Locate the cell with the specified text and output its (x, y) center coordinate. 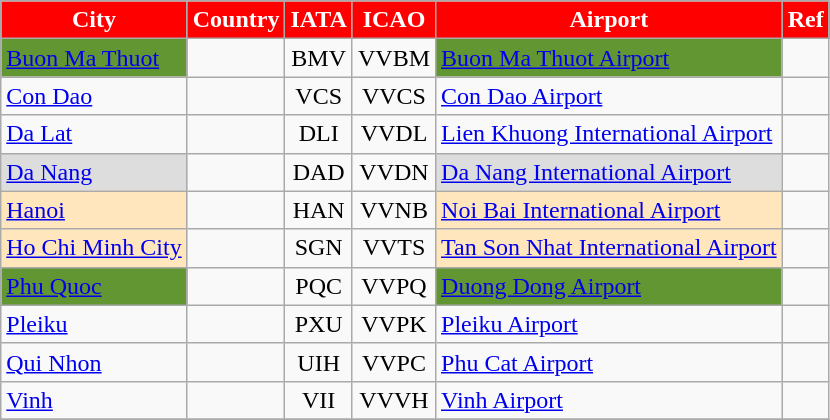
VVPK (394, 324)
Pleiku (94, 324)
PQC (319, 286)
DLI (319, 134)
Con Dao (94, 96)
HAN (319, 210)
City (94, 20)
Pleiku Airport (610, 324)
Duong Dong Airport (610, 286)
Hanoi (94, 210)
VVDN (394, 172)
Qui Nhon (94, 362)
Airport (610, 20)
Buon Ma Thuot Airport (610, 58)
VVTS (394, 248)
Vinh (94, 400)
Country (236, 20)
SGN (319, 248)
Phu Cat Airport (610, 362)
Da Lat (94, 134)
VVPQ (394, 286)
VVNB (394, 210)
IATA (319, 20)
VVDL (394, 134)
Tan Son Nhat International Airport (610, 248)
VVBM (394, 58)
Da Nang (94, 172)
VVPC (394, 362)
Ho Chi Minh City (94, 248)
Con Dao Airport (610, 96)
DAD (319, 172)
VVVH (394, 400)
Noi Bai International Airport (610, 210)
Ref (806, 20)
ICAO (394, 20)
Da Nang International Airport (610, 172)
Lien Khuong International Airport (610, 134)
UIH (319, 362)
PXU (319, 324)
VII (319, 400)
VCS (319, 96)
Phu Quoc (94, 286)
Buon Ma Thuot (94, 58)
BMV (319, 58)
Vinh Airport (610, 400)
VVCS (394, 96)
